Provide the (X, Y) coordinate of the cell's center where the given text is located.  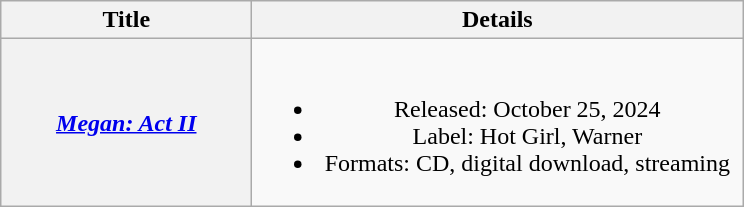
Title (126, 20)
Megan: Act II (126, 122)
Details (498, 20)
Released: October 25, 2024Label: Hot Girl, WarnerFormats: CD, digital download, streaming (498, 122)
